Extract the [X, Y] coordinate from the center of the cell holding the provided text.  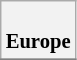
Europe [38, 29]
